Extract the (X, Y) coordinate from the center of the cell holding the provided text.  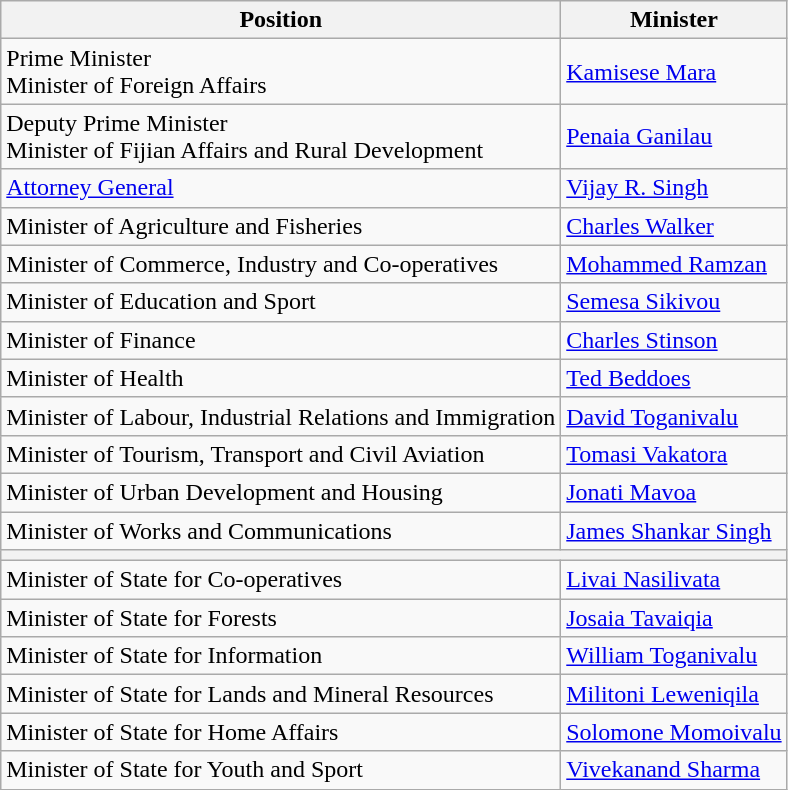
Minister of Urban Development and Housing (281, 492)
Ted Beddoes (674, 378)
Minister of State for Information (281, 656)
Minister of Works and Communications (281, 531)
Minister of Commerce, Industry and Co-operatives (281, 264)
Livai Nasilivata (674, 580)
Minister of Agriculture and Fisheries (281, 226)
Deputy Prime MinisterMinister of Fijian Affairs and Rural Development (281, 136)
Minister of Tourism, Transport and Civil Aviation (281, 454)
Charles Walker (674, 226)
Minister of Health (281, 378)
Position (281, 20)
Militoni Leweniqila (674, 694)
Minister of State for Home Affairs (281, 732)
Minister (674, 20)
Josaia Tavaiqia (674, 618)
Vijay R. Singh (674, 188)
Solomone Momoivalu (674, 732)
Minister of Finance (281, 340)
Minister of State for Lands and Mineral Resources (281, 694)
Minister of Education and Sport (281, 302)
William Toganivalu (674, 656)
Minister of State for Forests (281, 618)
Minister of State for Youth and Sport (281, 770)
Minister of Labour, Industrial Relations and Immigration (281, 416)
Mohammed Ramzan (674, 264)
Charles Stinson (674, 340)
Penaia Ganilau (674, 136)
Tomasi Vakatora (674, 454)
Attorney General (281, 188)
James Shankar Singh (674, 531)
Vivekanand Sharma (674, 770)
Minister of State for Co-operatives (281, 580)
Prime MinisterMinister of Foreign Affairs (281, 72)
Semesa Sikivou (674, 302)
Kamisese Mara (674, 72)
David Toganivalu (674, 416)
Jonati Mavoa (674, 492)
